Provide the (X, Y) coordinate of the cell's center where the given text is located.  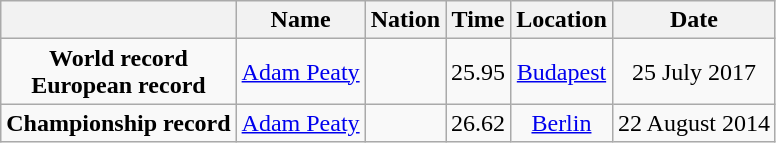
Budapest (562, 72)
Championship record (118, 123)
25 July 2017 (694, 72)
22 August 2014 (694, 123)
25.95 (478, 72)
Date (694, 20)
26.62 (478, 123)
Time (478, 20)
Berlin (562, 123)
Location (562, 20)
Name (300, 20)
World recordEuropean record (118, 72)
Nation (405, 20)
